Extract the (x, y) coordinate from the center of the cell holding the provided text.  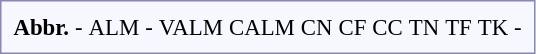
VALM (190, 27)
CALM (262, 27)
TK (492, 27)
ALM (114, 27)
CC (388, 27)
CN (316, 27)
TF (459, 27)
CF (352, 27)
Abbr. (42, 27)
TN (424, 27)
